Capture the cell that displays the provided text and extract its (X, Y) central coordinate. 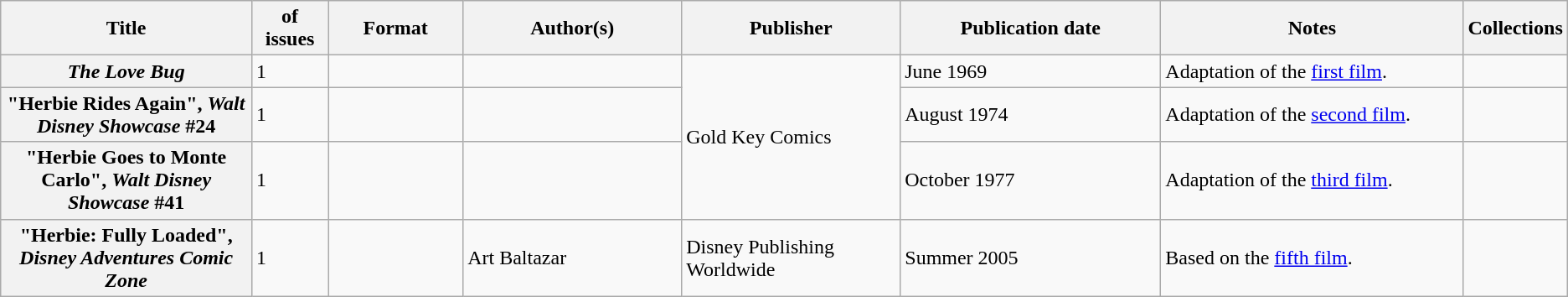
Publication date (1030, 29)
"Herbie Goes to Monte Carlo", Walt Disney Showcase #41 (126, 180)
Based on the fifth film. (1312, 258)
Notes (1312, 29)
Author(s) (573, 29)
Gold Key Comics (791, 138)
Title (126, 29)
October 1977 (1030, 180)
Adaptation of the third film. (1312, 180)
Publisher (791, 29)
Summer 2005 (1030, 258)
Adaptation of the second film. (1312, 114)
of issues (290, 29)
Collections (1515, 29)
"Herbie Rides Again", Walt Disney Showcase #24 (126, 114)
Adaptation of the first film. (1312, 71)
Art Baltazar (573, 258)
June 1969 (1030, 71)
August 1974 (1030, 114)
"Herbie: Fully Loaded", Disney Adventures Comic Zone (126, 258)
Disney Publishing Worldwide (791, 258)
Format (395, 29)
The Love Bug (126, 71)
